Pinpoint the cell where the given text exists, returning its [X, Y] midpoint coordinate. 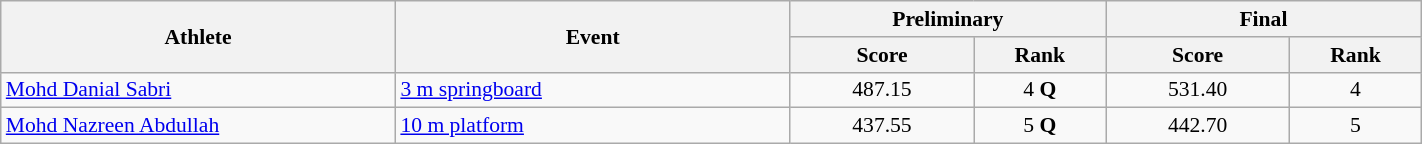
Mohd Danial Sabri [198, 90]
531.40 [1198, 90]
Final [1264, 19]
Athlete [198, 36]
442.70 [1198, 126]
4 Q [1040, 90]
Preliminary [948, 19]
5 [1356, 126]
3 m springboard [592, 90]
437.55 [882, 126]
487.15 [882, 90]
Mohd Nazreen Abdullah [198, 126]
4 [1356, 90]
5 Q [1040, 126]
10 m platform [592, 126]
Event [592, 36]
